Identify which cell holds the provided text, then report its [X, Y] central coordinate. 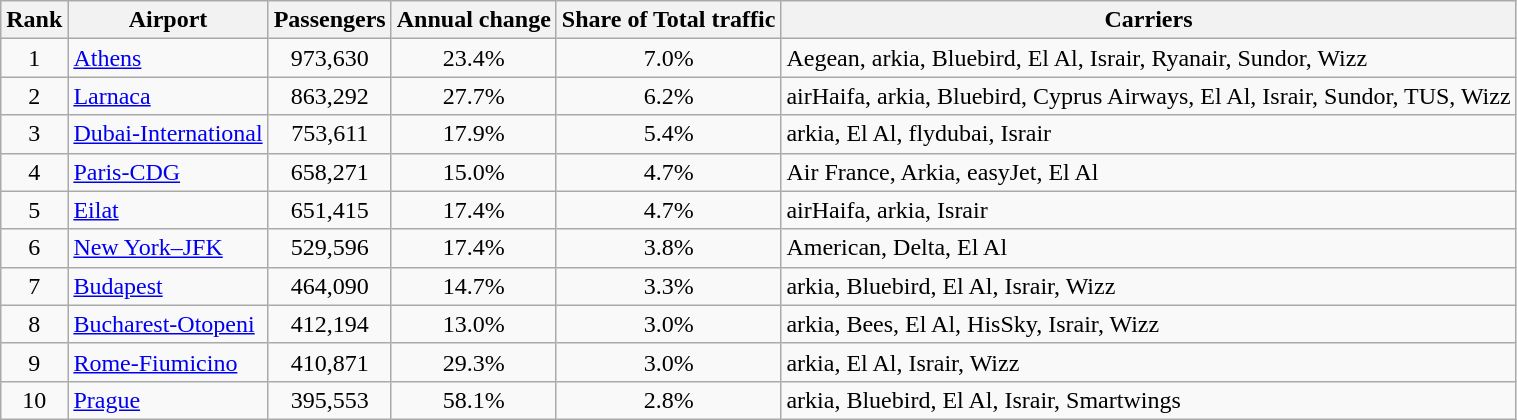
6 [34, 248]
23.4% [474, 58]
410,871 [330, 362]
3.8% [668, 248]
9 [34, 362]
arkia, Bluebird, El Al, Israir, Wizz [1148, 286]
17.9% [474, 134]
airHaifa, arkia, Israir [1148, 210]
Paris-CDG [168, 172]
Rank [34, 20]
Passengers [330, 20]
arkia, El Al, flydubai, Israir [1148, 134]
651,415 [330, 210]
6.2% [668, 96]
7 [34, 286]
Eilat [168, 210]
5.4% [668, 134]
8 [34, 324]
753,611 [330, 134]
2 [34, 96]
464,090 [330, 286]
arkia, Bluebird, El Al, Israir, Smartwings [1148, 400]
Bucharest-Otopeni [168, 324]
New York–JFK [168, 248]
412,194 [330, 324]
Air France, Arkia, easyJet, El Al [1148, 172]
Larnaca [168, 96]
3.3% [668, 286]
Aegean, arkia, Bluebird, El Al, Israir, Ryanair, Sundor, Wizz [1148, 58]
14.7% [474, 286]
Dubai-International [168, 134]
Athens [168, 58]
Share of Total traffic [668, 20]
arkia, El Al, Israir, Wizz [1148, 362]
10 [34, 400]
4 [34, 172]
15.0% [474, 172]
2.8% [668, 400]
863,292 [330, 96]
529,596 [330, 248]
arkia, Bees, El Al, HisSky, Israir, Wizz [1148, 324]
Airport [168, 20]
American, Delta, El Al [1148, 248]
29.3% [474, 362]
Rome-Fiumicino [168, 362]
13.0% [474, 324]
Budapest [168, 286]
395,553 [330, 400]
5 [34, 210]
Annual change [474, 20]
27.7% [474, 96]
airHaifa, arkia, Bluebird, Cyprus Airways, El Al, Israir, Sundor, TUS, Wizz [1148, 96]
Carriers [1148, 20]
658,271 [330, 172]
58.1% [474, 400]
7.0% [668, 58]
3 [34, 134]
1 [34, 58]
Prague [168, 400]
973,630 [330, 58]
